Return the [X, Y] coordinate for the center point of the cell that contains the specified text.  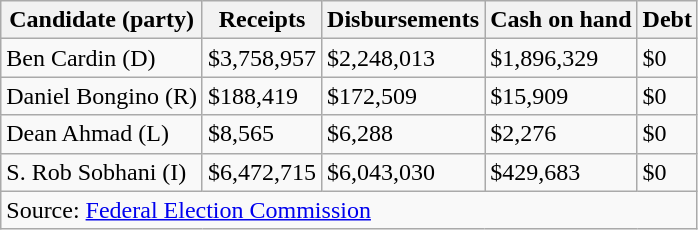
$8,565 [262, 134]
$6,288 [404, 134]
Disbursements [404, 20]
$6,472,715 [262, 172]
$2,248,013 [404, 58]
Cash on hand [561, 20]
Dean Ahmad (L) [102, 134]
$188,419 [262, 96]
$6,043,030 [404, 172]
Daniel Bongino (R) [102, 96]
$2,276 [561, 134]
$172,509 [404, 96]
S. Rob Sobhani (I) [102, 172]
Source: Federal Election Commission [350, 210]
$429,683 [561, 172]
Debt [667, 20]
$15,909 [561, 96]
$1,896,329 [561, 58]
Receipts [262, 20]
Candidate (party) [102, 20]
$3,758,957 [262, 58]
Ben Cardin (D) [102, 58]
